Determine the (x, y) coordinate at the center of the cell enclosing the given text.  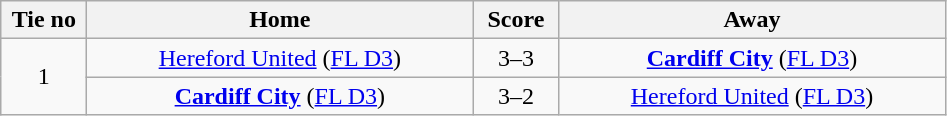
Score (516, 20)
3–3 (516, 58)
3–2 (516, 96)
Away (752, 20)
Home (280, 20)
1 (44, 77)
Tie no (44, 20)
